Return (x, y) of the center of cell containing provided text 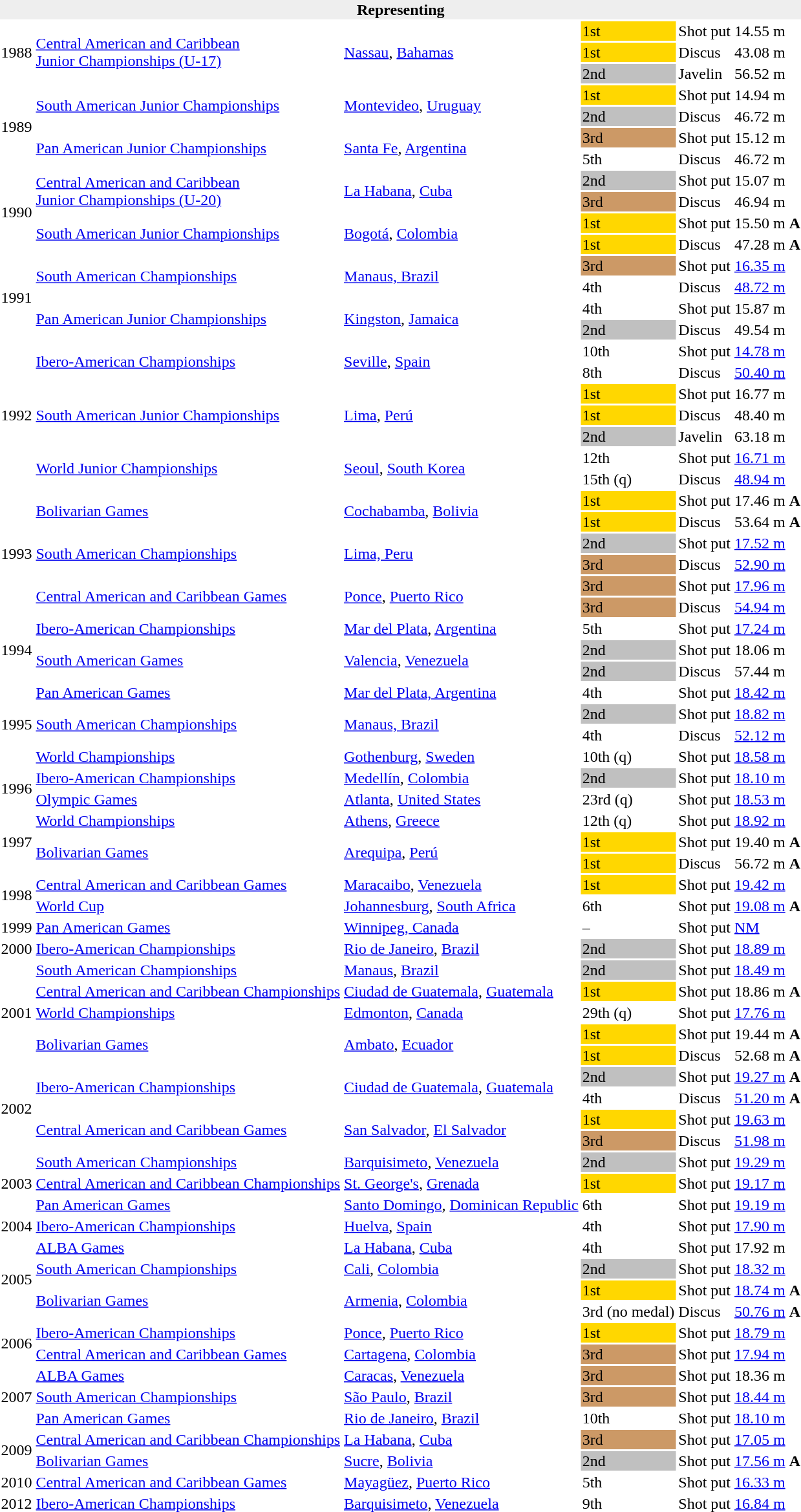
3rd (no medal) (628, 1312)
Barquisimeto, Venezuela (462, 1162)
56.72 m A (767, 863)
Nassau, Bahamas (462, 52)
Huelva, Spain (462, 1226)
Valencia, Venezuela (462, 661)
1989 (17, 127)
18.42 m (767, 693)
2007 (17, 1397)
San Salvador, El Salvador (462, 1130)
18.06 m (767, 650)
18.32 m (767, 1269)
Bogotá, Colombia (462, 234)
17.46 m A (767, 501)
17.90 m (767, 1226)
1993 (17, 554)
São Paulo, Brazil (462, 1397)
World Junior Championships (188, 468)
2004 (17, 1226)
1997 (17, 842)
2009 (17, 1450)
2000 (17, 949)
19.19 m (767, 1205)
56.52 m (767, 74)
2005 (17, 1279)
14.94 m (767, 95)
1999 (17, 927)
29th (q) (628, 1013)
Olympic Games (188, 799)
Seoul, South Korea (462, 468)
Central American and CaribbeanJunior Championships (U-17) (188, 52)
17.52 m (767, 543)
14.78 m (767, 351)
18.58 m (767, 757)
World Cup (188, 906)
Mayagüez, Puerto Rico (462, 1482)
16.35 m (767, 266)
50.40 m (767, 373)
Winnipeg, Canada (462, 927)
2001 (17, 1013)
St. George's, Grenada (462, 1183)
16.33 m (767, 1482)
63.18 m (767, 437)
52.68 m A (767, 1055)
Sucre, Bolivia (462, 1461)
Seville, Spain (462, 362)
15.50 m A (767, 223)
Montevideo, Uruguay (462, 106)
15.12 m (767, 138)
17.94 m (767, 1354)
Caracas, Venezuela (462, 1376)
19.29 m (767, 1162)
Cochabamba, Bolivia (462, 511)
18.86 m A (767, 991)
17.24 m (767, 629)
Athens, Greece (462, 821)
Johannesburg, South Africa (462, 906)
48.40 m (767, 415)
1991 (17, 297)
1996 (17, 789)
51.98 m (767, 1141)
Maracaibo, Venezuela (462, 885)
18.74 m A (767, 1290)
Lima, Perú (462, 415)
– (628, 927)
1992 (17, 415)
1988 (17, 52)
18.92 m (767, 821)
Edmonton, Canada (462, 1013)
48.94 m (767, 479)
16.77 m (767, 394)
52.12 m (767, 735)
52.90 m (767, 565)
12th (q) (628, 821)
NM (767, 927)
17.56 m A (767, 1461)
19.17 m (767, 1183)
49.54 m (767, 330)
Santa Fe, Argentina (462, 149)
Kingston, Jamaica (462, 319)
18.44 m (767, 1397)
16.71 m (767, 458)
2002 (17, 1108)
Medellín, Colombia (462, 778)
Arequipa, Perú (462, 852)
18.79 m (767, 1333)
Cartagena, Colombia (462, 1354)
19.42 m (767, 885)
17.92 m (767, 1247)
15th (q) (628, 479)
Central American and CaribbeanJunior Championships (U-20) (188, 191)
19.40 m A (767, 842)
17.96 m (767, 586)
19.44 m A (767, 1034)
17.76 m (767, 1013)
18.36 m (767, 1376)
23rd (q) (628, 799)
12th (628, 458)
1990 (17, 212)
14.55 m (767, 31)
8th (628, 373)
19.27 m A (767, 1077)
Atlanta, United States (462, 799)
2006 (17, 1344)
19.63 m (767, 1119)
48.72 m (767, 287)
46.94 m (767, 202)
15.87 m (767, 308)
Armenia, Colombia (462, 1301)
Gothenburg, Sweden (462, 757)
South American Games (188, 661)
2003 (17, 1183)
1995 (17, 724)
51.20 m A (767, 1098)
47.28 m A (767, 244)
53.64 m A (767, 522)
18.49 m (767, 970)
50.76 m A (767, 1312)
54.94 m (767, 607)
Santo Domingo, Dominican Republic (462, 1205)
1998 (17, 895)
18.53 m (767, 799)
18.89 m (767, 949)
Lima, Peru (462, 554)
15.07 m (767, 180)
10th (q) (628, 757)
19.08 m A (767, 906)
Cali, Colombia (462, 1269)
17.05 m (767, 1440)
18.82 m (767, 714)
57.44 m (767, 671)
2010 (17, 1482)
1994 (17, 650)
Ambato, Ecuador (462, 1045)
43.08 m (767, 52)
